Extract the [X, Y] coordinate from the center of the cell holding the provided text.  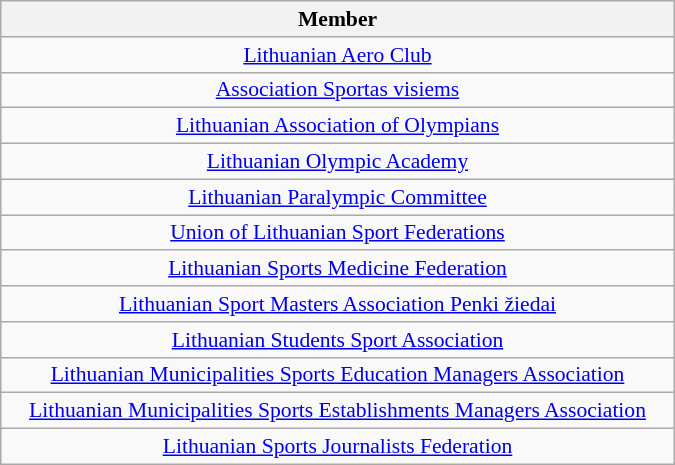
Lithuanian Aero Club [338, 55]
Lithuanian Paralympic Committee [338, 197]
Lithuanian Municipalities Sports Education Managers Association [338, 375]
Lithuanian Association of Olympians [338, 126]
Association Sportas visiems [338, 90]
Lithuanian Municipalities Sports Establishments Managers Association [338, 411]
Union of Lithuanian Sport Federations [338, 233]
Member [338, 19]
Lithuanian Sports Medicine Federation [338, 269]
Lithuanian Sport Masters Association Penki žiedai [338, 304]
Lithuanian Sports Journalists Federation [338, 447]
Lithuanian Students Sport Association [338, 340]
Lithuanian Olympic Academy [338, 162]
